Capture the cell that displays the provided text and extract its (x, y) central coordinate. 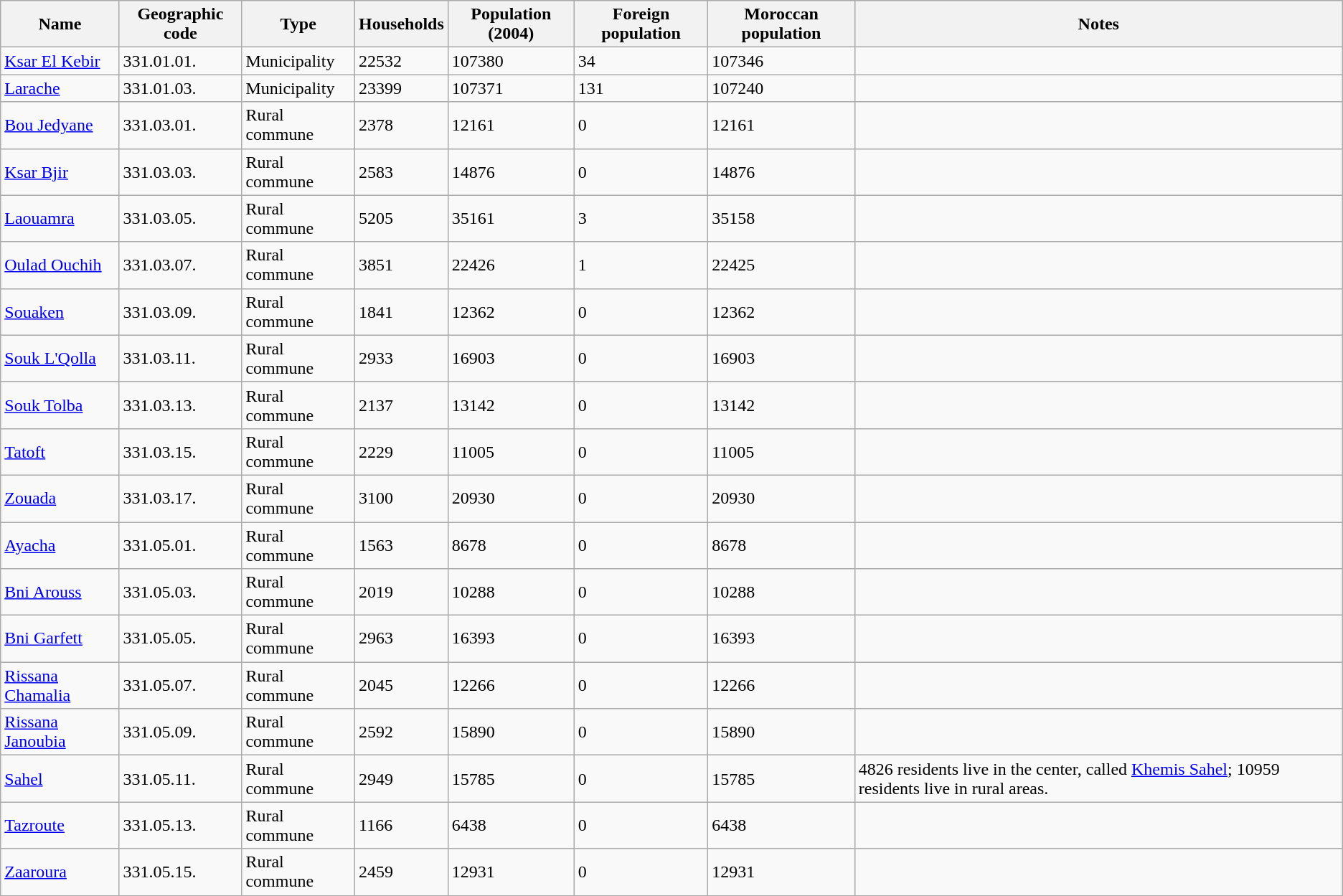
331.03.09. (181, 311)
1563 (402, 545)
Bou Jedyane (60, 125)
22425 (782, 265)
Population (2004) (511, 24)
Bni Arouss (60, 593)
331.03.11. (181, 359)
22532 (402, 61)
331.03.03. (181, 172)
2592 (402, 732)
107371 (511, 88)
2137 (402, 405)
2933 (402, 359)
331.05.15. (181, 872)
331.03.17. (181, 498)
331.05.03. (181, 593)
331.03.01. (181, 125)
2963 (402, 638)
Foreign population (641, 24)
Rissana Chamalia (60, 686)
331.01.03. (181, 88)
331.05.07. (181, 686)
34 (641, 61)
Geographic code (181, 24)
Tatoft (60, 452)
331.03.15. (181, 452)
2583 (402, 172)
Larache (60, 88)
331.05.13. (181, 825)
331.05.09. (181, 732)
331.03.07. (181, 265)
Oulad Ouchih (60, 265)
2459 (402, 872)
2949 (402, 779)
331.05.11. (181, 779)
Households (402, 24)
Tazroute (60, 825)
107380 (511, 61)
4826 residents live in the center, called Khemis Sahel; 10959 residents live in rural areas. (1098, 779)
331.05.01. (181, 545)
Souk L'Qolla (60, 359)
3100 (402, 498)
2045 (402, 686)
Sahel (60, 779)
Souaken (60, 311)
331.05.05. (181, 638)
331.03.13. (181, 405)
1166 (402, 825)
2229 (402, 452)
131 (641, 88)
107346 (782, 61)
35161 (511, 218)
Type (298, 24)
Zaaroura (60, 872)
331.03.05. (181, 218)
331.01.01. (181, 61)
5205 (402, 218)
Moroccan population (782, 24)
1 (641, 265)
Ksar Bjir (60, 172)
Souk Tolba (60, 405)
Zouada (60, 498)
3851 (402, 265)
Laouamra (60, 218)
3 (641, 218)
2019 (402, 593)
107240 (782, 88)
Rissana Janoubia (60, 732)
35158 (782, 218)
23399 (402, 88)
Notes (1098, 24)
1841 (402, 311)
22426 (511, 265)
Bni Garfett (60, 638)
Ayacha (60, 545)
2378 (402, 125)
Name (60, 24)
Ksar El Kebir (60, 61)
